From the cell containing the given text, extract its center point as [X, Y] coordinate. 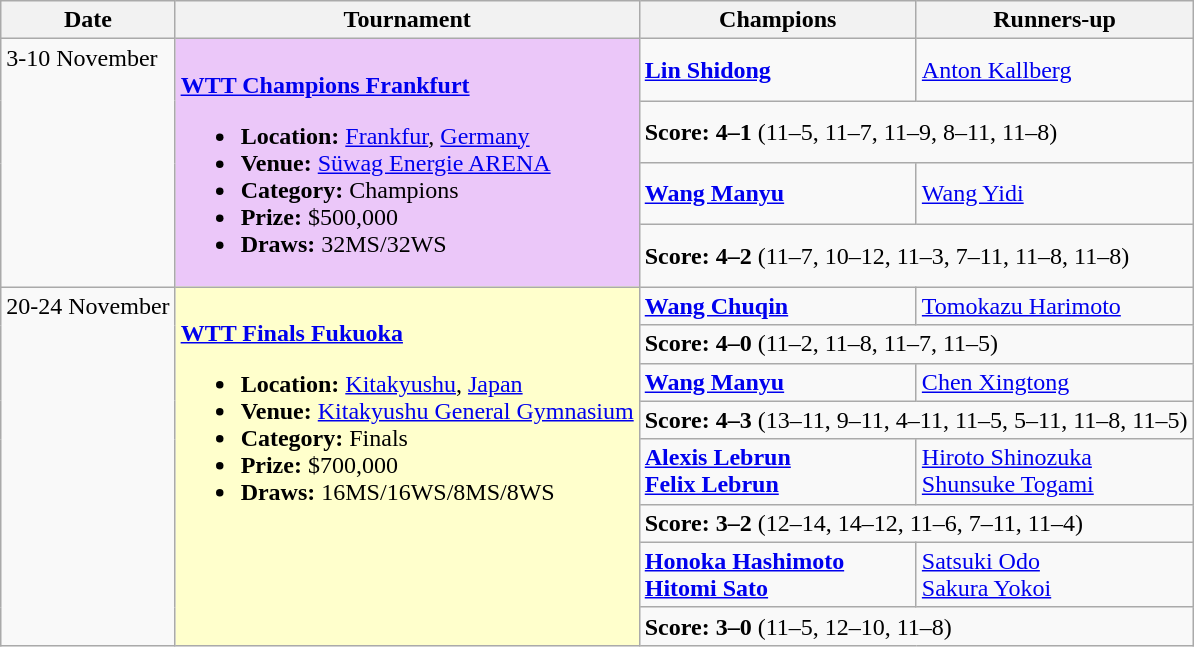
Score: 4–3 (13–11, 9–11, 4–11, 11–5, 5–11, 11–8, 11–5) [916, 420]
3-10 November [88, 163]
Hiroto Shinozuka Shunsuke Togami [1054, 472]
Tournament [407, 20]
Score: 4–1 (11–5, 11–7, 11–9, 8–11, 11–8) [916, 132]
Score: 3–0 (11–5, 12–10, 11–8) [916, 626]
Tomokazu Harimoto [1054, 306]
Wang Chuqin [778, 306]
Score: 3–2 (12–14, 14–12, 11–6, 7–11, 11–4) [916, 523]
Score: 4–0 (11–2, 11–8, 11–7, 11–5) [916, 344]
20-24 November [88, 466]
Lin Shidong [778, 70]
Date [88, 20]
Satsuki Odo Sakura Yokoi [1054, 574]
Honoka Hashimoto Hitomi Sato [778, 574]
Wang Yidi [1054, 194]
Runners-up [1054, 20]
Chen Xingtong [1054, 382]
Alexis Lebrun Felix Lebrun [778, 472]
Anton Kallberg [1054, 70]
Score: 4–2 (11–7, 10–12, 11–3, 7–11, 11–8, 11–8) [916, 256]
Champions [778, 20]
WTT Finals FukuokaLocation: Kitakyushu, JapanVenue: Kitakyushu General GymnasiumCategory: FinalsPrize: $700,000Draws: 16MS/16WS/8MS/8WS [407, 466]
WTT Champions FrankfurtLocation: Frankfur, GermanyVenue: Süwag Energie ARENACategory: ChampionsPrize: $500,000Draws: 32MS/32WS [407, 163]
